Output the (X, Y) coordinate of the center of the cell containing the given text.  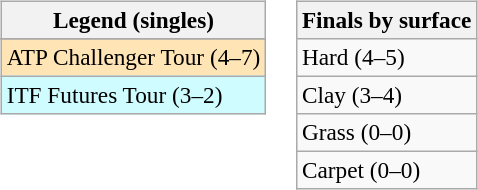
ITF Futures Tour (3–2) (133, 95)
Hard (4–5) (387, 57)
Carpet (0–0) (387, 171)
Finals by surface (387, 20)
Grass (0–0) (387, 133)
Legend (singles) (133, 20)
Clay (3–4) (387, 95)
ATP Challenger Tour (4–7) (133, 57)
